Search for the cell housing the specified text and yield its [x, y] center coordinate. 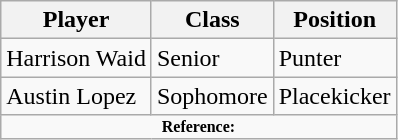
Position [334, 20]
Sophomore [212, 96]
Senior [212, 58]
Placekicker [334, 96]
Punter [334, 58]
Class [212, 20]
Harrison Waid [76, 58]
Austin Lopez [76, 96]
Player [76, 20]
Reference: [198, 127]
